Extract the [X, Y] coordinate from the center of the cell holding the provided text.  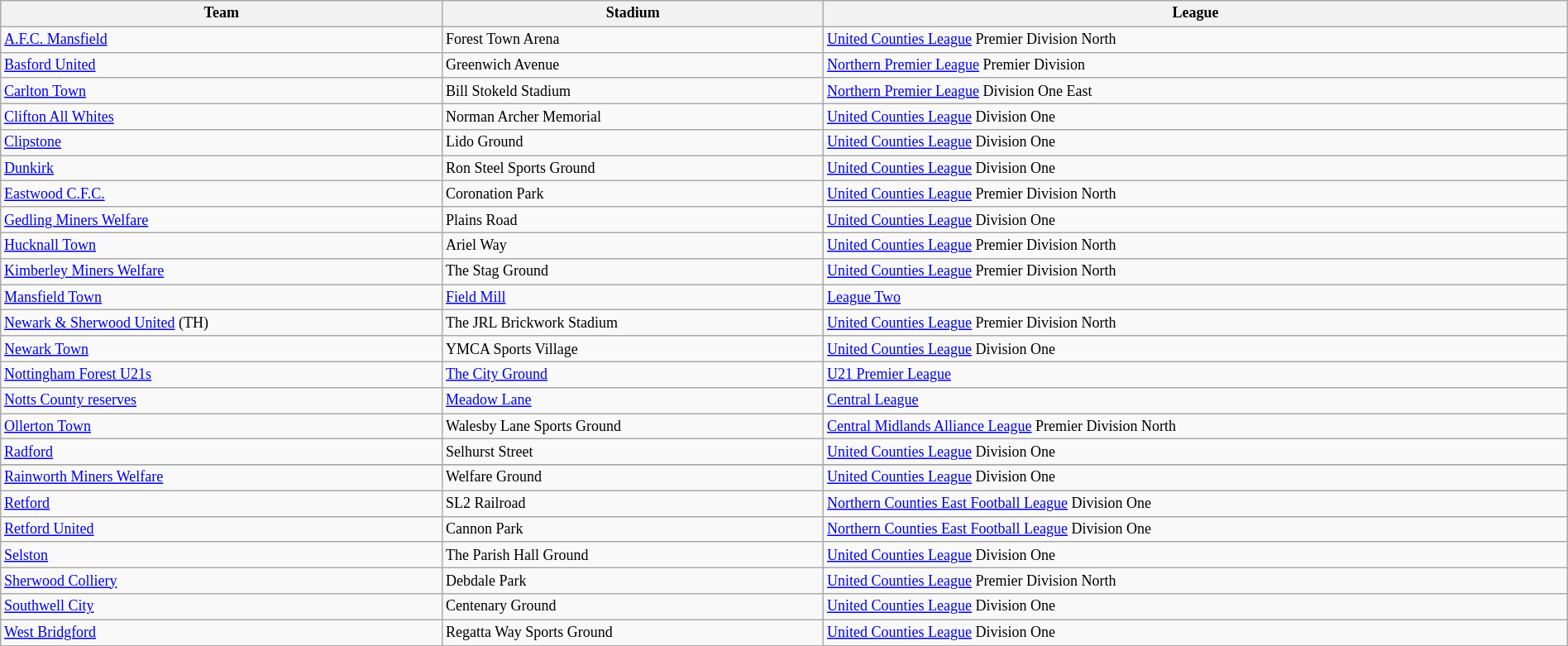
Selhurst Street [633, 452]
Eastwood C.F.C. [222, 194]
Cannon Park [633, 529]
Clifton All Whites [222, 116]
Rainworth Miners Welfare [222, 478]
Central Midlands Alliance League Premier Division North [1196, 427]
Northern Premier League Division One East [1196, 91]
Stadium [633, 13]
Kimberley Miners Welfare [222, 271]
League [1196, 13]
Clipstone [222, 142]
West Bridgford [222, 632]
U21 Premier League [1196, 374]
Team [222, 13]
YMCA Sports Village [633, 349]
Field Mill [633, 298]
The Stag Ground [633, 271]
Southwell City [222, 607]
SL2 Railroad [633, 503]
Retford United [222, 529]
The JRL Brickwork Stadium [633, 323]
Walesby Lane Sports Ground [633, 427]
Ron Steel Sports Ground [633, 169]
League Two [1196, 298]
Hucknall Town [222, 245]
Lido Ground [633, 142]
Welfare Ground [633, 478]
Norman Archer Memorial [633, 116]
Sherwood Colliery [222, 581]
Debdale Park [633, 581]
Meadow Lane [633, 400]
Radford [222, 452]
Basford United [222, 65]
Ollerton Town [222, 427]
Northern Premier League Premier Division [1196, 65]
Greenwich Avenue [633, 65]
Dunkirk [222, 169]
Nottingham Forest U21s [222, 374]
Newark Town [222, 349]
Retford [222, 503]
Coronation Park [633, 194]
Ariel Way [633, 245]
Gedling Miners Welfare [222, 220]
Plains Road [633, 220]
Newark & Sherwood United (TH) [222, 323]
Notts County reserves [222, 400]
Centenary Ground [633, 607]
Bill Stokeld Stadium [633, 91]
Carlton Town [222, 91]
Mansfield Town [222, 298]
A.F.C. Mansfield [222, 40]
The City Ground [633, 374]
Central League [1196, 400]
Selston [222, 554]
The Parish Hall Ground [633, 554]
Regatta Way Sports Ground [633, 632]
Forest Town Arena [633, 40]
